Find where the given text appears and provide that cell's center as (X, Y) coordinate. 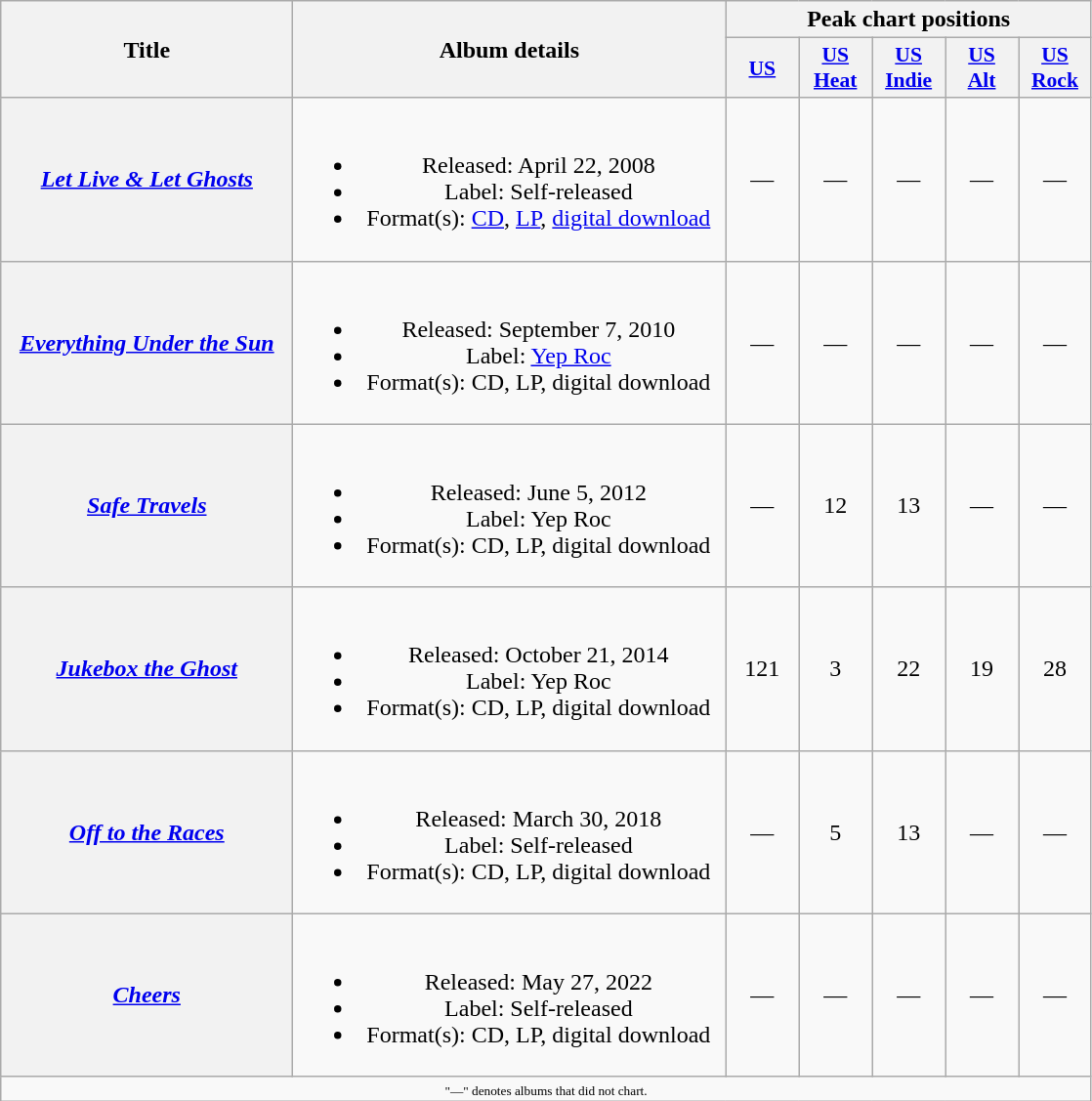
19 (983, 668)
Let Live & Let Ghosts (147, 180)
28 (1055, 668)
3 (836, 668)
Released: March 30, 2018Label: Self-releasedFormat(s): CD, LP, digital download (510, 832)
US (762, 68)
Released: April 22, 2008Label: Self-releasedFormat(s): CD, LP, digital download (510, 180)
Released: May 27, 2022Label: Self-releasedFormat(s): CD, LP, digital download (510, 995)
Released: September 7, 2010Label: Yep RocFormat(s): CD, LP, digital download (510, 342)
Off to the Races (147, 832)
Released: June 5, 2012Label: Yep RocFormat(s): CD, LP, digital download (510, 506)
Album details (510, 49)
Released: October 21, 2014Label: Yep RocFormat(s): CD, LP, digital download (510, 668)
Safe Travels (147, 506)
Cheers (147, 995)
22 (908, 668)
Jukebox the Ghost (147, 668)
Peak chart positions (908, 20)
USRock (1055, 68)
Everything Under the Sun (147, 342)
USHeat (836, 68)
"—" denotes albums that did not chart. (547, 1088)
Title (147, 49)
121 (762, 668)
USIndie (908, 68)
12 (836, 506)
USAlt (983, 68)
5 (836, 832)
